Capture the cell that displays the provided text and extract its (X, Y) central coordinate. 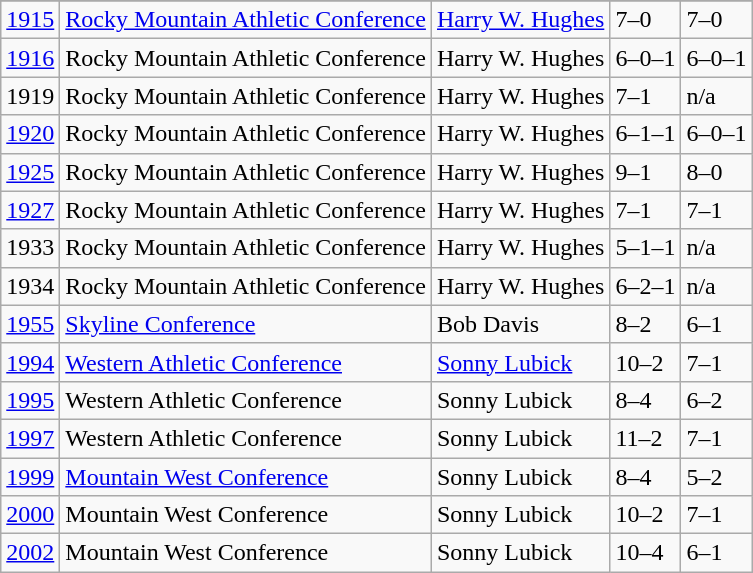
1919 (30, 96)
1955 (30, 324)
Skyline Conference (246, 324)
8–0 (716, 172)
1995 (30, 400)
2002 (30, 553)
1933 (30, 248)
6–1–1 (646, 134)
1920 (30, 134)
1994 (30, 362)
5–2 (716, 477)
1925 (30, 172)
1915 (30, 20)
1934 (30, 286)
11–2 (646, 438)
2000 (30, 515)
9–1 (646, 172)
1916 (30, 58)
8–2 (646, 324)
1927 (30, 210)
1999 (30, 477)
6–2 (716, 400)
10–4 (646, 553)
Bob Davis (520, 324)
5–1–1 (646, 248)
6–2–1 (646, 286)
1997 (30, 438)
